Scan for the cell matching the given text and deliver its [x, y] coordinate at center. 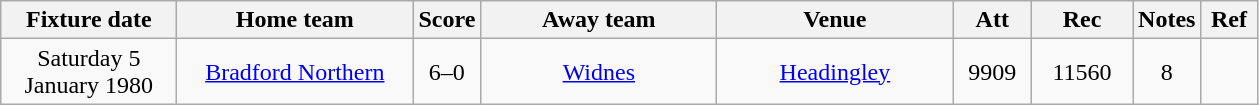
Notes [1167, 20]
11560 [1082, 72]
8 [1167, 72]
Widnes [599, 72]
Headingley [835, 72]
Saturday 5 January 1980 [89, 72]
9909 [992, 72]
Rec [1082, 20]
6–0 [447, 72]
Bradford Northern [295, 72]
Away team [599, 20]
Ref [1229, 20]
Score [447, 20]
Fixture date [89, 20]
Home team [295, 20]
Venue [835, 20]
Att [992, 20]
